From the cell containing the given text, extract its center point as (x, y) coordinate. 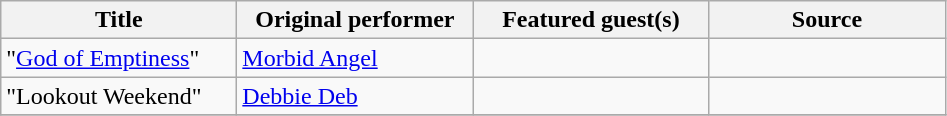
Featured guest(s) (591, 20)
Original performer (355, 20)
Title (119, 20)
"God of Emptiness" (119, 58)
Source (827, 20)
Debbie Deb (355, 96)
"Lookout Weekend" (119, 96)
Morbid Angel (355, 58)
